Locate the cell with the specified text and output its [X, Y] center coordinate. 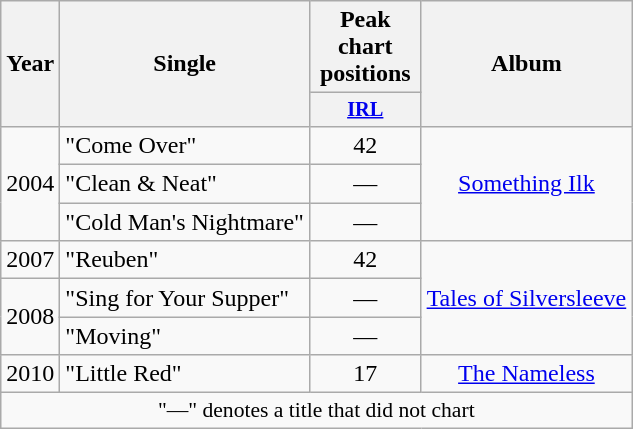
"Moving" [185, 336]
Tales of Silversleeve [526, 298]
"Cold Man's Nightmare" [185, 222]
The Nameless [526, 374]
"Reuben" [185, 260]
Something Ilk [526, 183]
2010 [30, 374]
17 [365, 374]
Album [526, 64]
2008 [30, 317]
"Clean & Neat" [185, 184]
Year [30, 64]
"—" denotes a title that did not chart [316, 411]
2007 [30, 260]
"Little Red" [185, 374]
"Come Over" [185, 145]
Single [185, 64]
Peak chart positions [365, 47]
IRL [365, 110]
"Sing for Your Supper" [185, 298]
2004 [30, 183]
